Determine the [x, y] coordinate at the center of the cell enclosing the given text.  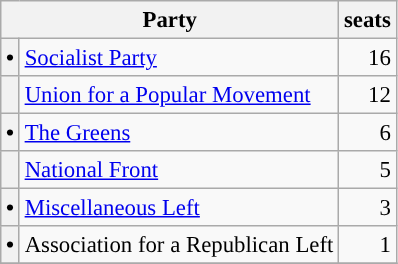
5 [368, 170]
3 [368, 208]
Union for a Popular Movement [178, 95]
6 [368, 133]
1 [368, 245]
Party [170, 20]
Miscellaneous Left [178, 208]
The Greens [178, 133]
16 [368, 58]
12 [368, 95]
Socialist Party [178, 58]
seats [368, 20]
Association for a Republican Left [178, 245]
National Front [178, 170]
